Capture the cell that displays the provided text and extract its (x, y) central coordinate. 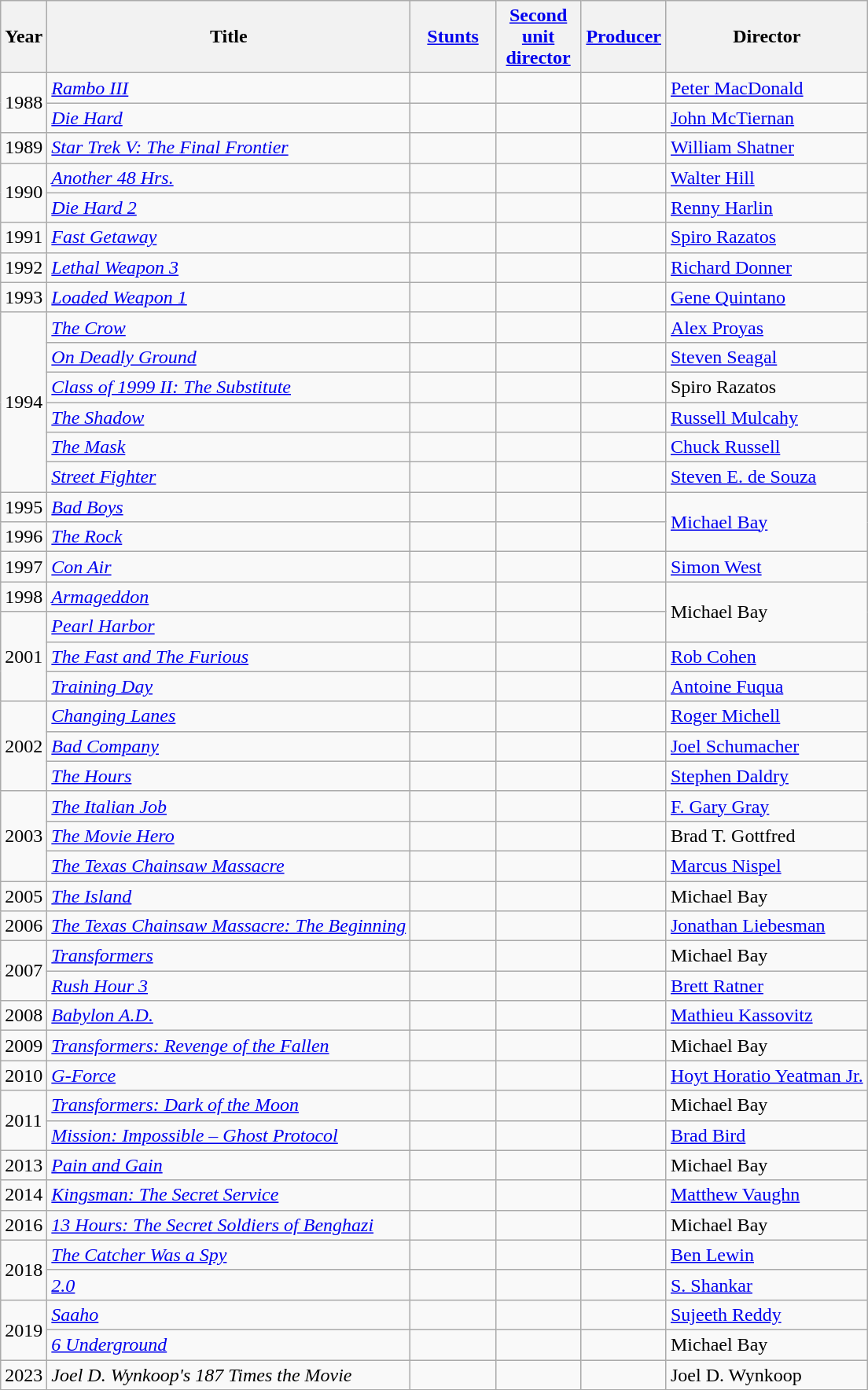
Roger Michell (767, 716)
Joel D. Wynkoop's 187 Times the Movie (229, 1375)
G-Force (229, 1076)
Simon West (767, 567)
2005 (24, 895)
1998 (24, 597)
Peter MacDonald (767, 88)
Mathieu Kassovitz (767, 1016)
Renny Harlin (767, 208)
Matthew Vaughn (767, 1195)
Pearl Harbor (229, 627)
2009 (24, 1046)
The Catcher Was a Spy (229, 1255)
2006 (24, 926)
Changing Lanes (229, 716)
Stunts (453, 37)
Ben Lewin (767, 1255)
13 Hours: The Secret Soldiers of Benghazi (229, 1225)
The Texas Chainsaw Massacre (229, 866)
Steven Seagal (767, 357)
Walter Hill (767, 178)
2023 (24, 1375)
The Italian Job (229, 806)
F. Gary Gray (767, 806)
2014 (24, 1195)
Jonathan Liebesman (767, 926)
Producer (624, 37)
Sujeeth Reddy (767, 1315)
Another 48 Hrs. (229, 178)
2016 (24, 1225)
Richard Donner (767, 267)
1996 (24, 537)
Title (229, 37)
The Island (229, 895)
Armageddon (229, 597)
Antoine Fuqua (767, 686)
Babylon A.D. (229, 1016)
2008 (24, 1016)
Year (24, 37)
Transformers: Revenge of the Fallen (229, 1046)
1988 (24, 103)
Mission: Impossible – Ghost Protocol (229, 1135)
Alex Proyas (767, 327)
Pain and Gain (229, 1165)
Joel Schumacher (767, 746)
2001 (24, 656)
1995 (24, 507)
Kingsman: The Secret Service (229, 1195)
Second unit director (538, 37)
Rush Hour 3 (229, 986)
1992 (24, 267)
S. Shankar (767, 1285)
Bad Company (229, 746)
Brad T. Gottfred (767, 836)
1993 (24, 297)
The Crow (229, 327)
Saaho (229, 1315)
William Shatner (767, 148)
Joel D. Wynkoop (767, 1375)
1990 (24, 193)
Fast Getaway (229, 237)
Die Hard (229, 118)
1997 (24, 567)
The Mask (229, 447)
The Shadow (229, 417)
Hoyt Horatio Yeatman Jr. (767, 1076)
Transformers (229, 956)
Loaded Weapon 1 (229, 297)
Steven E. de Souza (767, 477)
Con Air (229, 567)
Street Fighter (229, 477)
The Fast and The Furious (229, 656)
Lethal Weapon 3 (229, 267)
Chuck Russell (767, 447)
Bad Boys (229, 507)
Gene Quintano (767, 297)
Brett Ratner (767, 986)
2007 (24, 971)
Brad Bird (767, 1135)
The Hours (229, 776)
Class of 1999 II: The Substitute (229, 387)
The Texas Chainsaw Massacre: The Beginning (229, 926)
Russell Mulcahy (767, 417)
2010 (24, 1076)
Rob Cohen (767, 656)
2013 (24, 1165)
1994 (24, 402)
6 Underground (229, 1344)
1989 (24, 148)
On Deadly Ground (229, 357)
2018 (24, 1270)
Rambo III (229, 88)
2011 (24, 1120)
Transformers: Dark of the Moon (229, 1105)
2019 (24, 1329)
2.0 (229, 1285)
Director (767, 37)
Star Trek V: The Final Frontier (229, 148)
Marcus Nispel (767, 866)
The Rock (229, 537)
Stephen Daldry (767, 776)
1991 (24, 237)
John McTiernan (767, 118)
2002 (24, 746)
Training Day (229, 686)
2003 (24, 836)
The Movie Hero (229, 836)
Die Hard 2 (229, 208)
